Locate the cell with the specified text and output its [x, y] center coordinate. 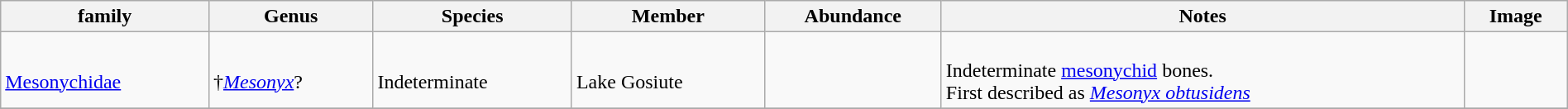
Indeterminate mesonychid bones.First described as Mesonyx obtusidens [1202, 70]
Genus [290, 17]
†Mesonyx? [290, 70]
family [105, 17]
Abundance [853, 17]
Lake Gosiute [668, 70]
Image [1515, 17]
Member [668, 17]
Indeterminate [473, 70]
Species [473, 17]
Mesonychidae [105, 70]
Notes [1202, 17]
